For the text-containing cell, return its midpoint in (x, y) coordinate format. 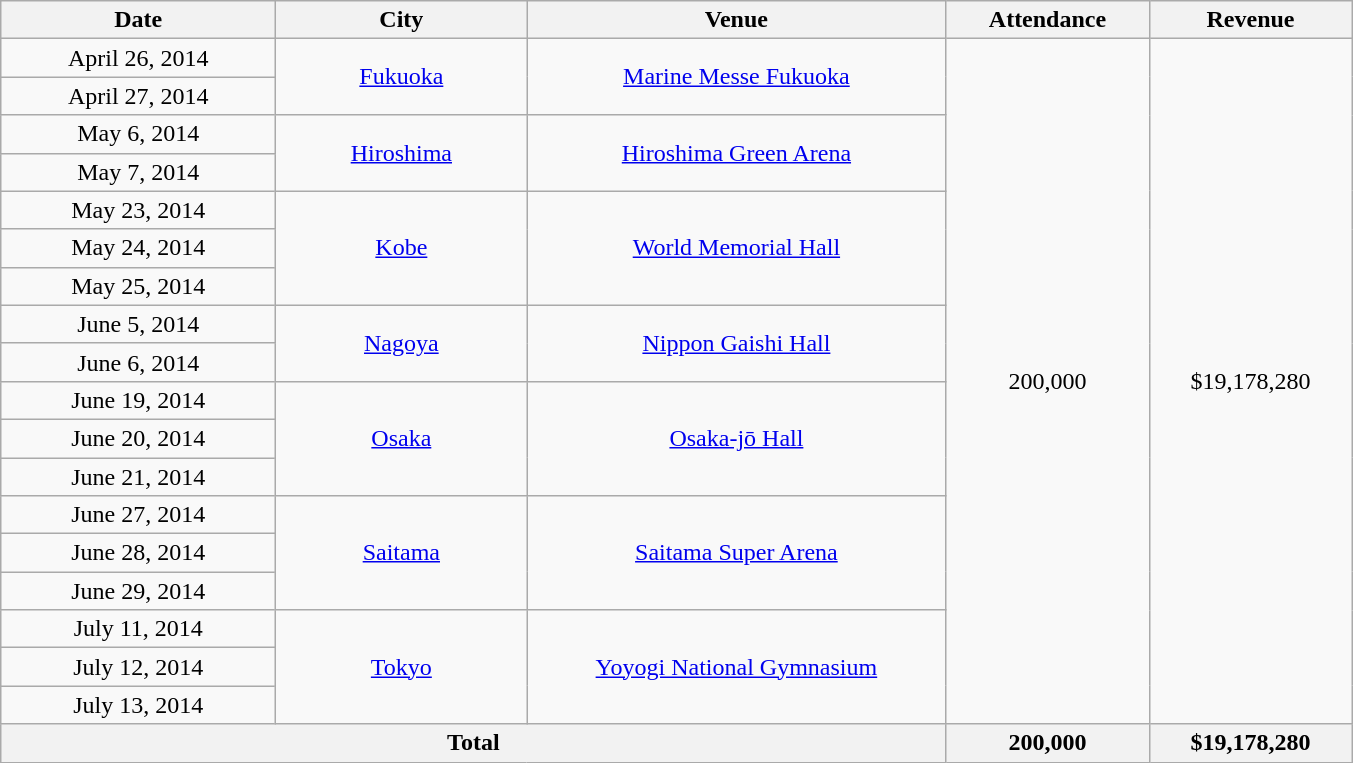
Hiroshima Green Arena (736, 153)
June 29, 2014 (138, 591)
July 13, 2014 (138, 705)
May 24, 2014 (138, 248)
May 7, 2014 (138, 172)
June 19, 2014 (138, 400)
Kobe (402, 248)
Saitama Super Arena (736, 553)
Total (474, 743)
July 12, 2014 (138, 667)
May 23, 2014 (138, 210)
Saitama (402, 553)
Osaka-jō Hall (736, 438)
Date (138, 20)
World Memorial Hall (736, 248)
Attendance (1048, 20)
Fukuoka (402, 77)
April 27, 2014 (138, 96)
Tokyo (402, 667)
Yoyogi National Gymnasium (736, 667)
June 6, 2014 (138, 362)
Revenue (1250, 20)
June 20, 2014 (138, 438)
Venue (736, 20)
City (402, 20)
Nagoya (402, 343)
May 6, 2014 (138, 134)
April 26, 2014 (138, 58)
Osaka (402, 438)
Hiroshima (402, 153)
June 27, 2014 (138, 515)
July 11, 2014 (138, 629)
Nippon Gaishi Hall (736, 343)
June 28, 2014 (138, 553)
June 21, 2014 (138, 477)
June 5, 2014 (138, 324)
May 25, 2014 (138, 286)
Marine Messe Fukuoka (736, 77)
